Pinpoint the cell where the given text exists, returning its [x, y] midpoint coordinate. 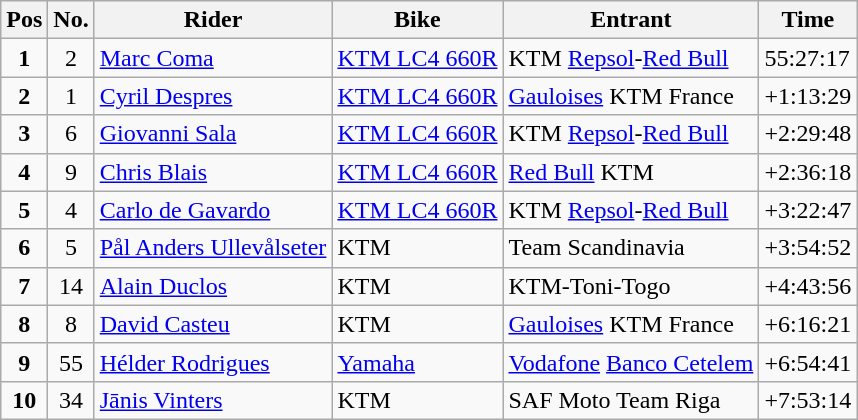
Carlo de Gavardo [213, 210]
10 [24, 400]
+2:36:18 [808, 172]
Alain Duclos [213, 286]
+2:29:48 [808, 134]
No. [71, 20]
Red Bull KTM [631, 172]
Entrant [631, 20]
Cyril Despres [213, 96]
David Casteu [213, 324]
Pos [24, 20]
Giovanni Sala [213, 134]
+6:54:41 [808, 362]
Yamaha [418, 362]
KTM-Toni-Togo [631, 286]
+3:54:52 [808, 248]
+3:22:47 [808, 210]
14 [71, 286]
Hélder Rodrigues [213, 362]
Team Scandinavia [631, 248]
Rider [213, 20]
Marc Coma [213, 58]
34 [71, 400]
Pål Anders Ullevålseter [213, 248]
+1:13:29 [808, 96]
3 [24, 134]
7 [24, 286]
+6:16:21 [808, 324]
Time [808, 20]
Bike [418, 20]
+4:43:56 [808, 286]
Jānis Vinters [213, 400]
Vodafone Banco Cetelem [631, 362]
Chris Blais [213, 172]
SAF Moto Team Riga [631, 400]
55:27:17 [808, 58]
55 [71, 362]
+7:53:14 [808, 400]
